From the cell containing the given text, extract its center point as [X, Y] coordinate. 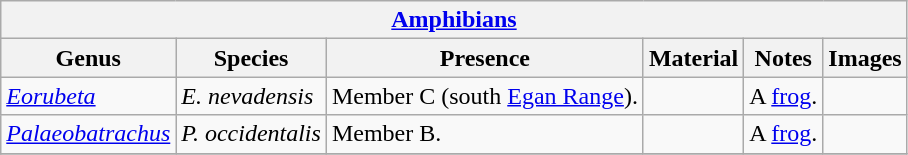
P. occidentalis [252, 134]
E. nevadensis [252, 96]
Species [252, 58]
Member B. [484, 134]
Palaeobatrachus [88, 134]
Member C (south Egan Range). [484, 96]
Amphibians [454, 20]
Material [693, 58]
Eorubeta [88, 96]
Genus [88, 58]
Notes [784, 58]
Presence [484, 58]
Images [865, 58]
